Find where the given text appears and provide that cell's center as (x, y) coordinate. 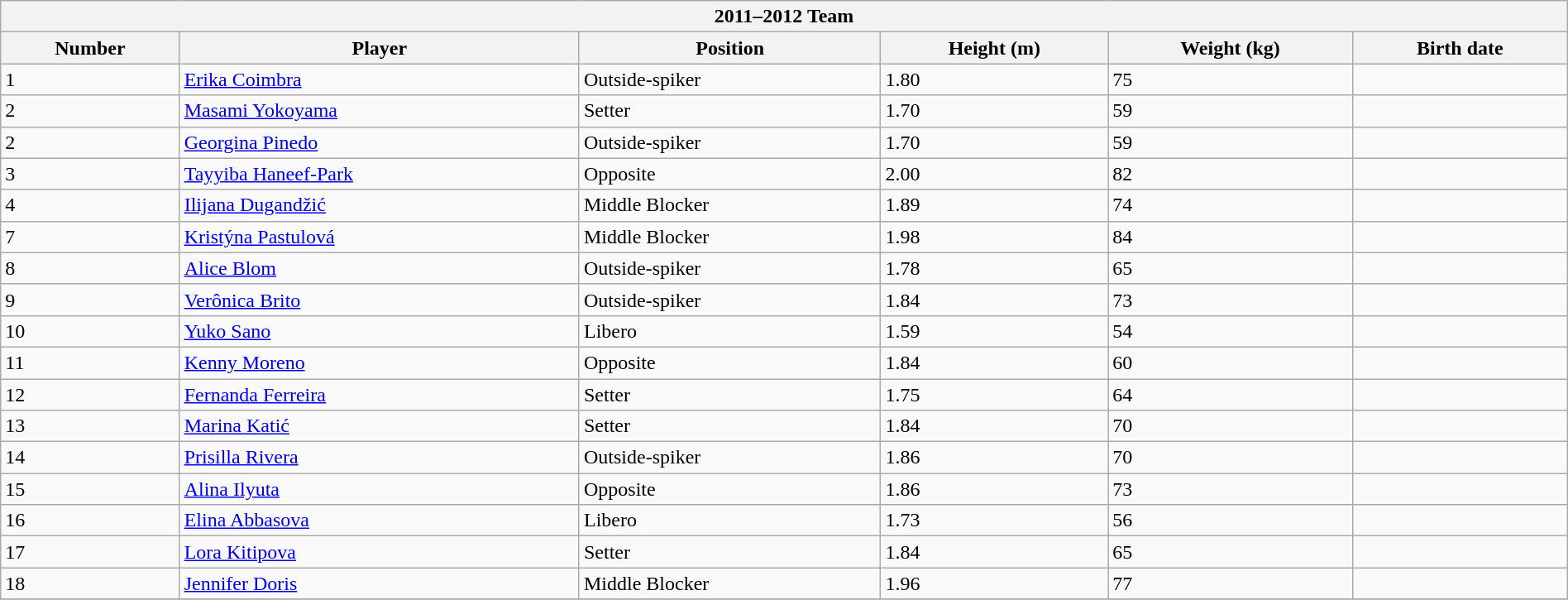
10 (90, 331)
Tayyiba Haneef-Park (379, 174)
75 (1231, 79)
1.98 (994, 237)
16 (90, 521)
1.80 (994, 79)
8 (90, 268)
84 (1231, 237)
Ilijana Dugandžić (379, 205)
Marina Katić (379, 426)
13 (90, 426)
7 (90, 237)
Birth date (1460, 48)
Kristýna Pastulová (379, 237)
54 (1231, 331)
Alina Ilyuta (379, 489)
Verônica Brito (379, 300)
2011–2012 Team (784, 17)
12 (90, 395)
Jennifer Doris (379, 583)
Fernanda Ferreira (379, 395)
18 (90, 583)
1 (90, 79)
Weight (kg) (1231, 48)
Erika Coimbra (379, 79)
Masami Yokoyama (379, 111)
74 (1231, 205)
Position (729, 48)
Georgina Pinedo (379, 142)
1.89 (994, 205)
4 (90, 205)
9 (90, 300)
56 (1231, 521)
Height (m) (994, 48)
Player (379, 48)
64 (1231, 395)
Lora Kitipova (379, 552)
15 (90, 489)
Prisilla Rivera (379, 458)
17 (90, 552)
11 (90, 362)
Elina Abbasova (379, 521)
82 (1231, 174)
77 (1231, 583)
1.78 (994, 268)
60 (1231, 362)
14 (90, 458)
Kenny Moreno (379, 362)
Alice Blom (379, 268)
2.00 (994, 174)
1.59 (994, 331)
Number (90, 48)
1.75 (994, 395)
Yuko Sano (379, 331)
3 (90, 174)
1.73 (994, 521)
1.96 (994, 583)
